Provide the (x, y) coordinate of the cell's center where the given text is located.  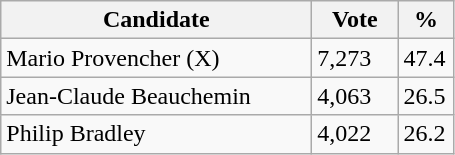
4,063 (355, 96)
Philip Bradley (156, 134)
26.2 (426, 134)
26.5 (426, 96)
Mario Provencher (X) (156, 58)
4,022 (355, 134)
Vote (355, 20)
47.4 (426, 58)
Jean-Claude Beauchemin (156, 96)
7,273 (355, 58)
% (426, 20)
Candidate (156, 20)
